Extract the [X, Y] coordinate from the center of the cell holding the provided text.  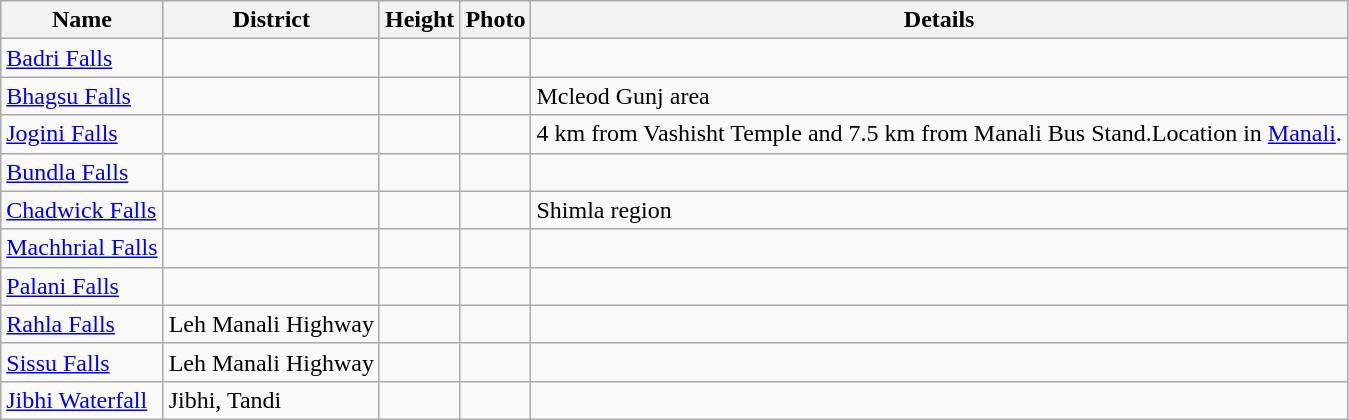
Palani Falls [82, 286]
Bundla Falls [82, 172]
Height [419, 20]
Badri Falls [82, 58]
Name [82, 20]
Jogini Falls [82, 134]
Bhagsu Falls [82, 96]
District [271, 20]
Machhrial Falls [82, 248]
Mcleod Gunj area [939, 96]
Rahla Falls [82, 324]
Details [939, 20]
Shimla region [939, 210]
Jibhi Waterfall [82, 400]
Chadwick Falls [82, 210]
4 km from Vashisht Temple and 7.5 km from Manali Bus Stand.Location in Manali. [939, 134]
Photo [496, 20]
Jibhi, Tandi [271, 400]
Sissu Falls [82, 362]
